Search for the cell housing the specified text and yield its [X, Y] center coordinate. 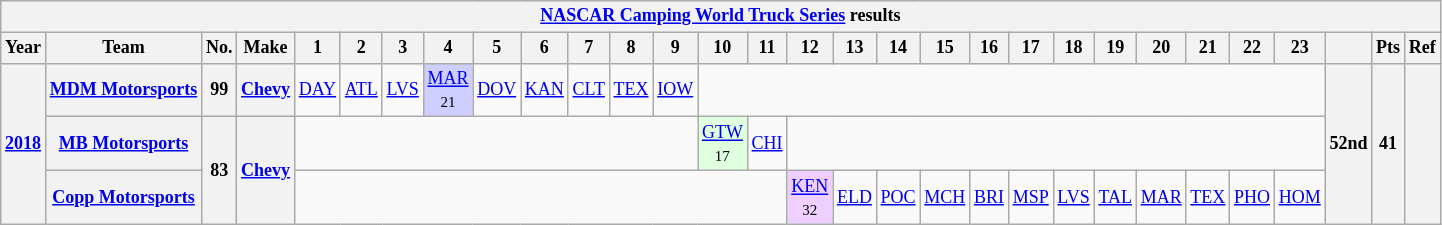
CHI [767, 144]
2 [361, 48]
Team [123, 48]
TAL [1115, 197]
DOV [497, 90]
ELD [855, 197]
17 [1030, 48]
BRI [990, 197]
16 [990, 48]
20 [1161, 48]
99 [220, 90]
MSP [1030, 197]
Copp Motorsports [123, 197]
1 [317, 48]
No. [220, 48]
18 [1074, 48]
15 [945, 48]
PHO [1252, 197]
MAR21 [448, 90]
13 [855, 48]
KEN32 [810, 197]
14 [898, 48]
ATL [361, 90]
CLT [588, 90]
9 [676, 48]
Ref [1422, 48]
41 [1388, 144]
DAY [317, 90]
Make [266, 48]
MB Motorsports [123, 144]
22 [1252, 48]
KAN [545, 90]
12 [810, 48]
Pts [1388, 48]
23 [1300, 48]
NASCAR Camping World Truck Series results [720, 16]
83 [220, 170]
3 [402, 48]
HOM [1300, 197]
21 [1208, 48]
4 [448, 48]
MDM Motorsports [123, 90]
MAR [1161, 197]
2018 [24, 144]
IOW [676, 90]
19 [1115, 48]
11 [767, 48]
MCH [945, 197]
6 [545, 48]
52nd [1348, 144]
POC [898, 197]
5 [497, 48]
GTW17 [723, 144]
8 [631, 48]
7 [588, 48]
10 [723, 48]
Year [24, 48]
